Pinpoint the cell where the given text exists, returning its (x, y) midpoint coordinate. 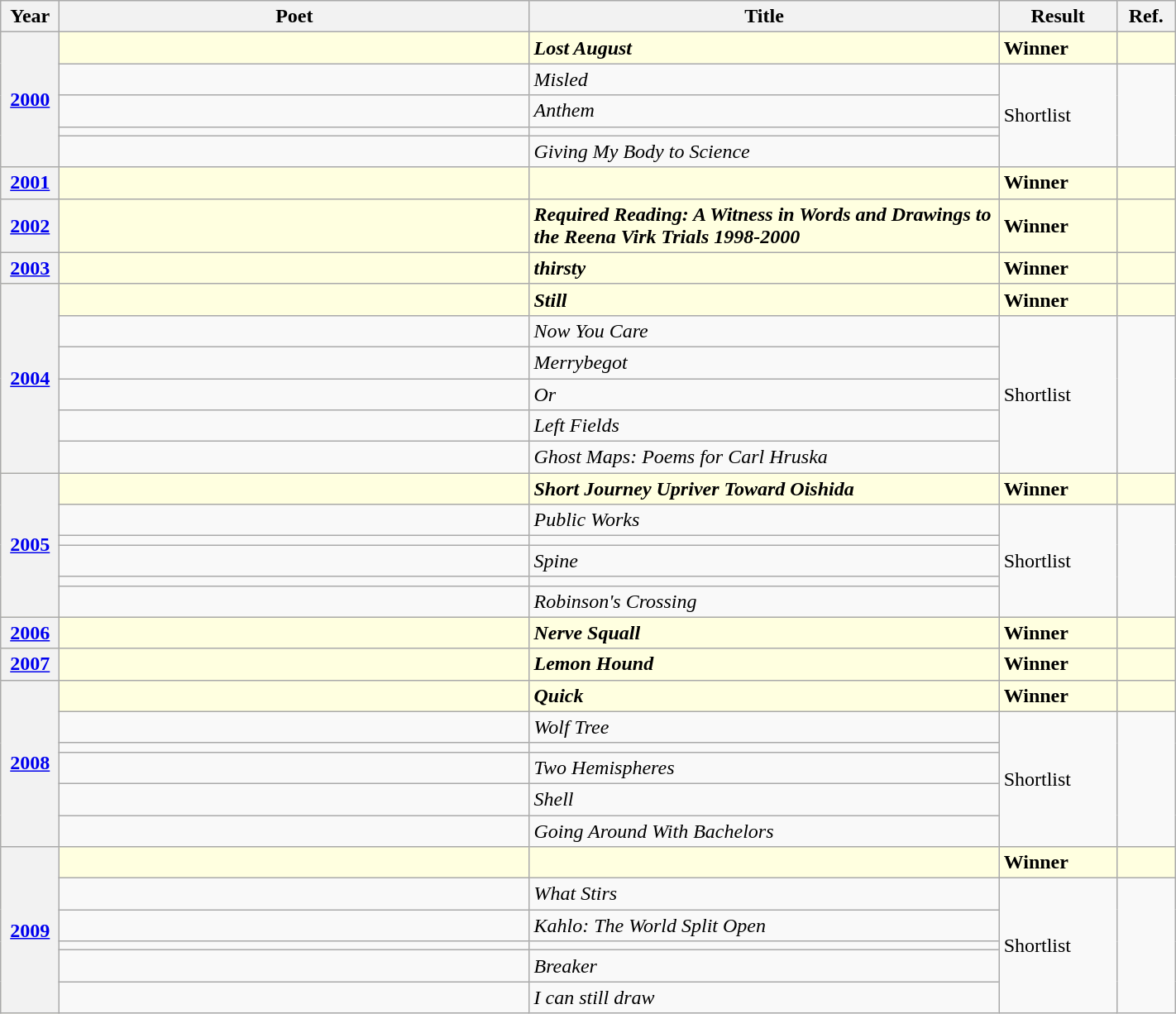
2006 (30, 633)
Ref. (1146, 17)
Anthem (764, 111)
What Stirs (764, 894)
2004 (30, 378)
Going Around With Bachelors (764, 831)
Title (764, 17)
Year (30, 17)
Wolf Tree (764, 727)
2008 (30, 763)
Required Reading: A Witness in Words and Drawings to the Reena Virk Trials 1998-2000 (764, 225)
Ghost Maps: Poems for Carl Hruska (764, 457)
thirsty (764, 268)
Kahlo: The World Split Open (764, 926)
Two Hemispheres (764, 768)
2003 (30, 268)
Lemon Hound (764, 664)
Now You Care (764, 331)
Or (764, 395)
2002 (30, 225)
I can still draw (764, 997)
Misled (764, 79)
Giving My Body to Science (764, 151)
Nerve Squall (764, 633)
Public Works (764, 520)
Shell (764, 799)
Still (764, 299)
2000 (30, 99)
2001 (30, 183)
Left Fields (764, 426)
Robinson's Crossing (764, 601)
2009 (30, 930)
Spine (764, 561)
Merrybegot (764, 362)
Breaker (764, 966)
Result (1058, 17)
Quick (764, 696)
Lost August (764, 48)
2007 (30, 664)
Poet (294, 17)
2005 (30, 545)
Short Journey Upriver Toward Oishida (764, 489)
